Capture the cell that displays the provided text and extract its (x, y) central coordinate. 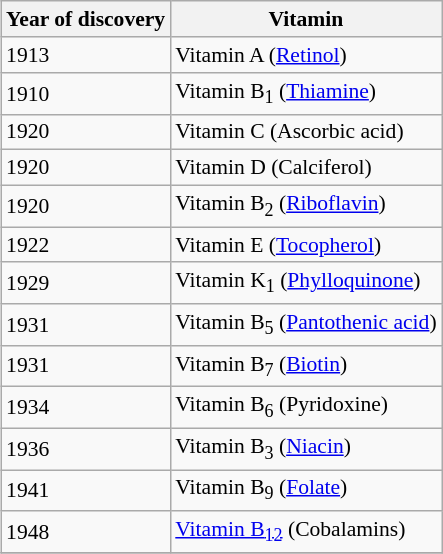
Vitamin D (Calciferol) (306, 168)
Vitamin B9 (Folate) (306, 490)
Vitamin A (Retinol) (306, 55)
Vitamin K1 (Phylloquinone) (306, 282)
1934 (86, 408)
Vitamin B6 (Pyridoxine) (306, 408)
1910 (86, 94)
Vitamin B1 (Thiamine) (306, 94)
Vitamin B2 (Riboflavin) (306, 206)
1948 (86, 532)
Vitamin E (Tocopherol) (306, 245)
Vitamin B3 (Niacin) (306, 448)
Vitamin B12 (Cobalamins) (306, 532)
Year of discovery (86, 19)
1936 (86, 448)
Vitamin (306, 19)
1941 (86, 490)
1922 (86, 245)
Vitamin B7 (Biotin) (306, 366)
Vitamin B5 (Pantothenic acid) (306, 324)
Vitamin C (Ascorbic acid) (306, 132)
1913 (86, 55)
1929 (86, 282)
